Identify which cell holds the provided text, then report its [X, Y] central coordinate. 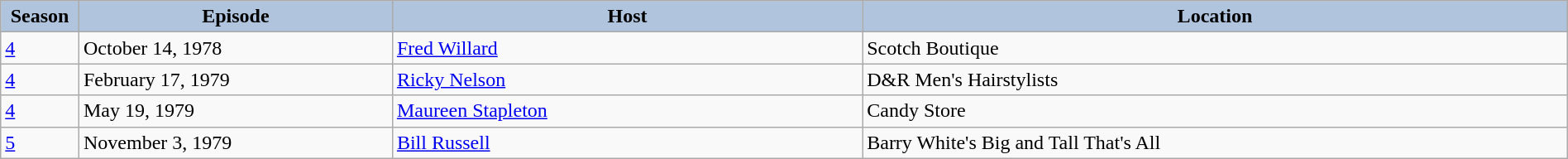
D&R Men's Hairstylists [1216, 79]
Ricky Nelson [627, 79]
Bill Russell [627, 142]
Fred Willard [627, 48]
Candy Store [1216, 111]
Host [627, 17]
5 [40, 142]
Barry White's Big and Tall That's All [1216, 142]
October 14, 1978 [235, 48]
Scotch Boutique [1216, 48]
Episode [235, 17]
February 17, 1979 [235, 79]
Location [1216, 17]
November 3, 1979 [235, 142]
May 19, 1979 [235, 111]
Maureen Stapleton [627, 111]
Season [40, 17]
